Extract the [x, y] coordinate from the center of the cell holding the provided text.  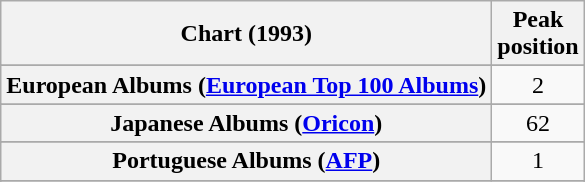
2 [538, 85]
62 [538, 123]
Chart (1993) [246, 34]
European Albums (European Top 100 Albums) [246, 85]
Portuguese Albums (AFP) [246, 161]
Peakposition [538, 34]
1 [538, 161]
Japanese Albums (Oricon) [246, 123]
